Scan for the cell matching the given text and deliver its (X, Y) coordinate at center. 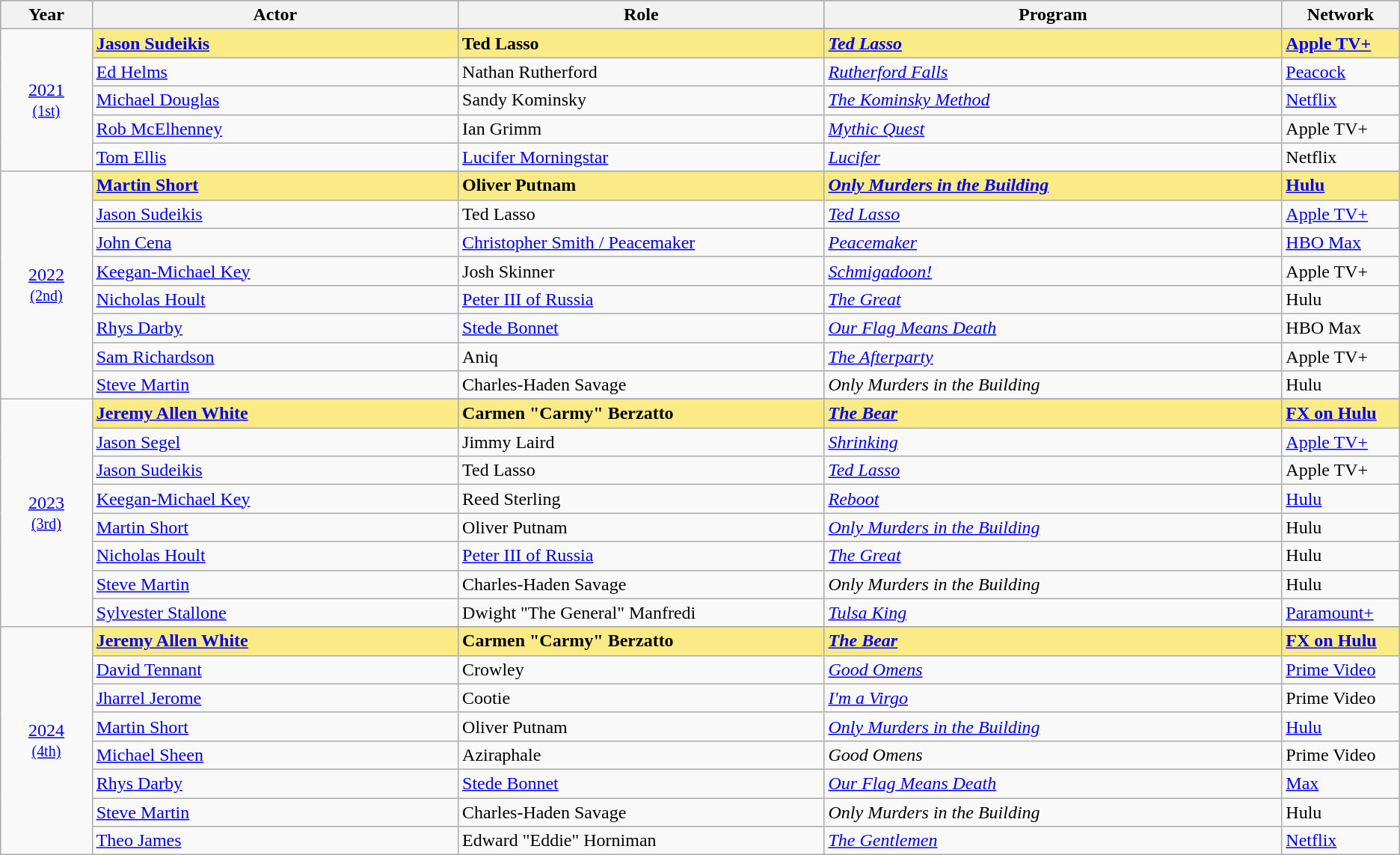
2024(4th) (46, 741)
Mythic Quest (1053, 129)
Sam Richardson (275, 357)
Aniq (642, 357)
Role (642, 15)
Reed Sterling (642, 499)
The Afterparty (1053, 357)
Year (46, 15)
Cootie (642, 698)
Network (1340, 15)
Ed Helms (275, 72)
Peacock (1340, 72)
The Kominsky Method (1053, 100)
2023(3rd) (46, 513)
Theo James (275, 841)
Christopher Smith / Peacemaker (642, 242)
Dwight "The General" Manfredi (642, 613)
Program (1053, 15)
2021(1st) (46, 100)
Paramount+ (1340, 613)
Tom Ellis (275, 157)
Jharrel Jerome (275, 698)
Actor (275, 15)
Nathan Rutherford (642, 72)
John Cena (275, 242)
Aziraphale (642, 755)
Michael Douglas (275, 100)
Shrinking (1053, 442)
Lucifer (1053, 157)
Max (1340, 783)
Jimmy Laird (642, 442)
The Gentlemen (1053, 841)
Peacemaker (1053, 242)
Jason Segel (275, 442)
Edward "Eddie" Horniman (642, 841)
Michael Sheen (275, 755)
Josh Skinner (642, 271)
Rutherford Falls (1053, 72)
David Tennant (275, 669)
Rob McElhenney (275, 129)
Sylvester Stallone (275, 613)
Sandy Kominsky (642, 100)
Lucifer Morningstar (642, 157)
Reboot (1053, 499)
Tulsa King (1053, 613)
Ian Grimm (642, 129)
Schmigadoon! (1053, 271)
I'm a Virgo (1053, 698)
2022(2nd) (46, 285)
Crowley (642, 669)
